Provide the (x, y) coordinate of the cell's center where the given text is located.  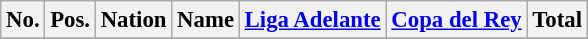
Name (206, 20)
Liga Adelante (312, 20)
Pos. (70, 20)
Total (557, 20)
Nation (133, 20)
Copa del Rey (456, 20)
No. (23, 20)
